Locate the cell with the specified text and output its [x, y] center coordinate. 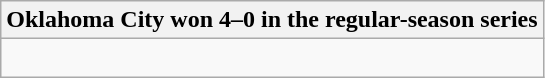
Oklahoma City won 4–0 in the regular-season series [272, 20]
